Return [x, y] of the center of cell containing provided text 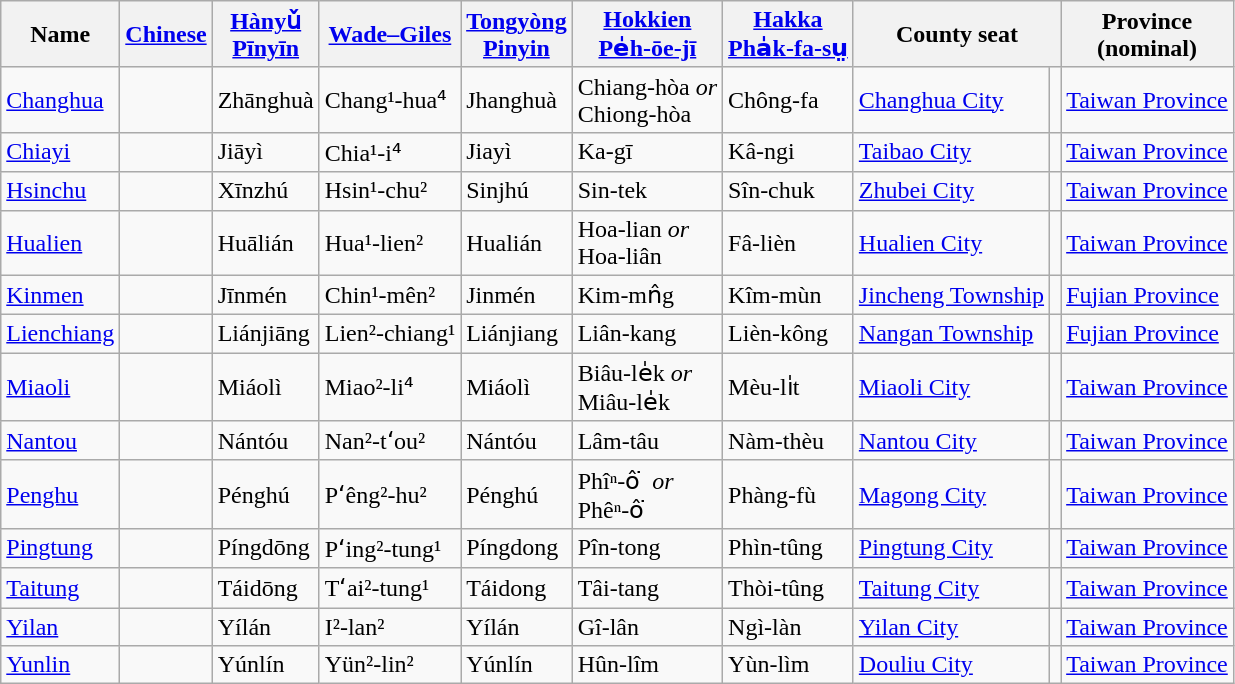
Yilan [60, 627]
Jīnmén [266, 295]
Phîⁿ-ô͘ orPhêⁿ-ô͘ [647, 494]
Nantou City [951, 441]
Jiayì [517, 152]
Zhubei City [951, 191]
Chinese [166, 34]
Wade–Giles [390, 34]
HokkienPe̍h-ōe-jī [647, 34]
Chiayi [60, 152]
Kim-mn̂g [647, 295]
Zhānghuà [266, 100]
Douliu City [951, 665]
Kîm-mùn [788, 295]
Píngdōng [266, 548]
Kinmen [60, 295]
Chin¹-mên² [390, 295]
Biâu-le̍k orMiâu-le̍k [647, 387]
Taitung [60, 588]
Gî-lân [647, 627]
Ka-gī [647, 152]
Liánjiang [517, 334]
Mèu-li̍t [788, 387]
Province(nominal) [1148, 34]
Jincheng Township [951, 295]
Pʻing²-tung¹ [390, 548]
Miaoli [60, 387]
Yùn-lìm [788, 665]
Nangan Township [951, 334]
Thòi-tûng [788, 588]
County seat [956, 34]
Lièn-kông [788, 334]
Phàng-fù [788, 494]
Táidong [517, 588]
Changhua City [951, 100]
Hualien [60, 242]
Chang¹-hua⁴ [390, 100]
Liân-kang [647, 334]
Píngdong [517, 548]
Sin-tek [647, 191]
Pingtung [60, 548]
Huālián [266, 242]
Liánjiāng [266, 334]
Sîn-chuk [788, 191]
TongyòngPinyin [517, 34]
Chiang-hòa orChiong-hòa [647, 100]
Pingtung City [951, 548]
I²-lan² [390, 627]
Phìn-tûng [788, 548]
Yilan City [951, 627]
Jinmén [517, 295]
Taibao City [951, 152]
Chia¹-i⁴ [390, 152]
Miaoli City [951, 387]
Hsin¹-chu² [390, 191]
Nantou [60, 441]
HakkaPha̍k-fa-sṳ [788, 34]
Tâi-tang [647, 588]
Nan²-tʻou² [390, 441]
Jhanghuà [517, 100]
Yün²-lin² [390, 665]
Hualián [517, 242]
Chông-fa [788, 100]
Lien²-chiang¹ [390, 334]
Penghu [60, 494]
HànyǔPīnyīn [266, 34]
Hoa-lian orHoa-liân [647, 242]
Táidōng [266, 588]
Hua¹-lien² [390, 242]
Ngì-làn [788, 627]
Taitung City [951, 588]
Name [60, 34]
Lienchiang [60, 334]
Miao²-li⁴ [390, 387]
Yunlin [60, 665]
Jiāyì [266, 152]
Fâ-lièn [788, 242]
Magong City [951, 494]
Nàm-thèu [788, 441]
Lâm-tâu [647, 441]
Xīnzhú [266, 191]
Hsinchu [60, 191]
Kâ-ngi [788, 152]
Sinjhú [517, 191]
Hûn-lîm [647, 665]
Pîn-tong [647, 548]
Pʻêng²-hu² [390, 494]
Hualien City [951, 242]
Changhua [60, 100]
Tʻai²-tung¹ [390, 588]
